Return (x, y) of the center of cell containing provided text 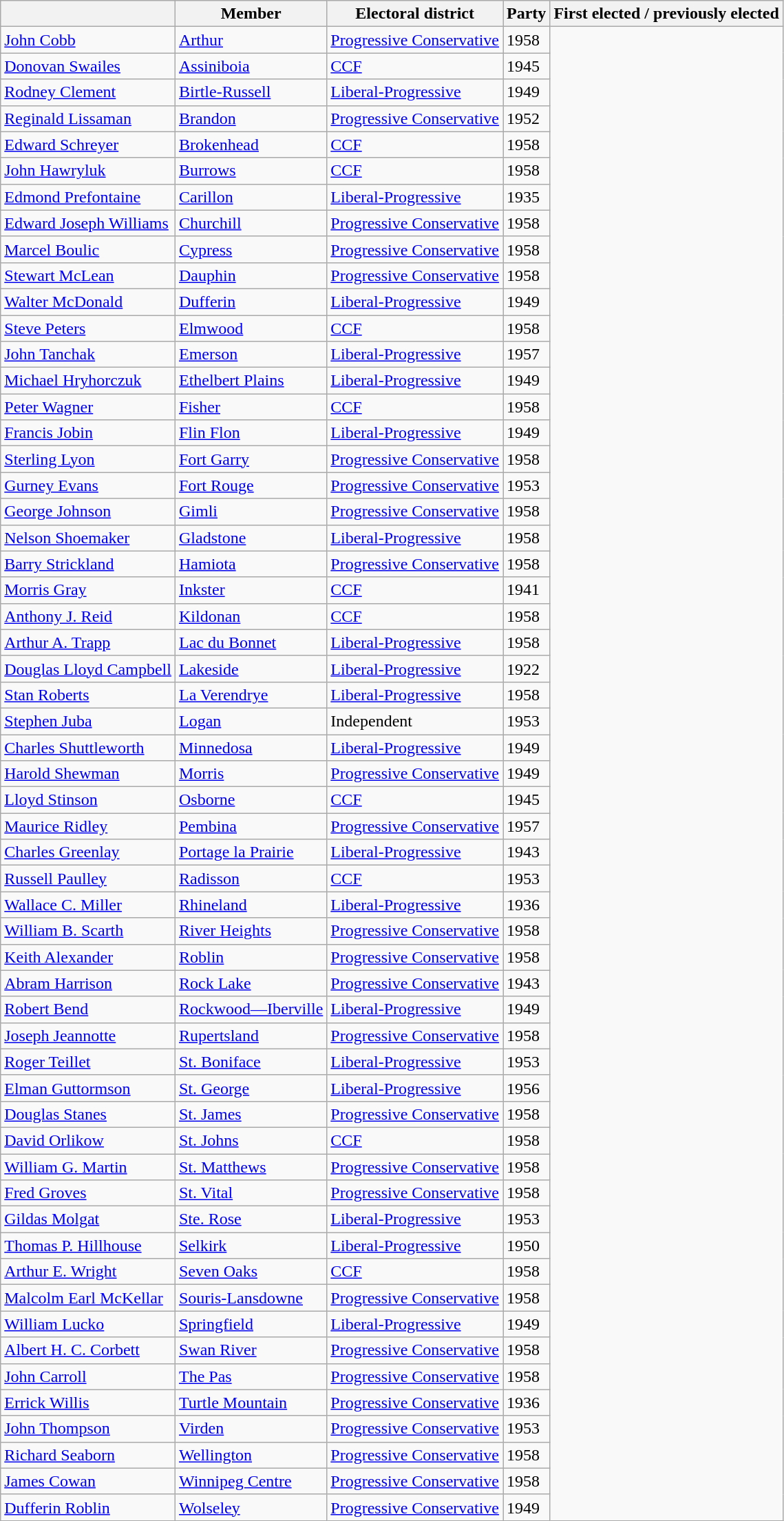
Elmwood (251, 328)
Pembina (251, 826)
Emerson (251, 355)
Rock Lake (251, 983)
The Pas (251, 1376)
Errick Willis (88, 1403)
Hamiota (251, 564)
Morris (251, 774)
Albert H. C. Corbett (88, 1350)
Springfield (251, 1324)
John Cobb (88, 40)
Edward Joseph Williams (88, 223)
Dufferin Roblin (88, 1507)
Stephen Juba (88, 721)
Churchill (251, 223)
Souris-Lansdowne (251, 1298)
Arthur E. Wright (88, 1272)
Seven Oaks (251, 1272)
Flin Flon (251, 433)
Stan Roberts (88, 695)
Lac du Bonnet (251, 642)
Sterling Lyon (88, 459)
Carillon (251, 197)
Logan (251, 721)
Joseph Jeannotte (88, 1036)
David Orlikow (88, 1140)
Electoral district (415, 14)
Ethelbert Plains (251, 381)
Inkster (251, 590)
Dufferin (251, 302)
Maurice Ridley (88, 826)
Fisher (251, 407)
Rockwood—Iberville (251, 1009)
1922 (526, 669)
Keith Alexander (88, 957)
George Johnson (88, 512)
Peter Wagner (88, 407)
Osborne (251, 800)
Brandon (251, 118)
Nelson Shoemaker (88, 538)
St. Vital (251, 1193)
Edmond Prefontaine (88, 197)
Fred Groves (88, 1193)
William B. Scarth (88, 931)
Wallace C. Miller (88, 905)
Assiniboia (251, 66)
Selkirk (251, 1246)
Barry Strickland (88, 564)
Turtle Mountain (251, 1403)
Rhineland (251, 905)
Radisson (251, 879)
Roger Teillet (88, 1062)
Francis Jobin (88, 433)
Russell Paulley (88, 879)
Minnedosa (251, 747)
Kildonan (251, 616)
Dauphin (251, 275)
Arthur (251, 40)
Elman Guttormson (88, 1088)
Fort Garry (251, 459)
Edward Schreyer (88, 145)
Party (526, 14)
Cypress (251, 249)
Morris Gray (88, 590)
Arthur A. Trapp (88, 642)
Anthony J. Reid (88, 616)
First elected / previously elected (666, 14)
Lloyd Stinson (88, 800)
Gurney Evans (88, 485)
Walter McDonald (88, 302)
Winnipeg Centre (251, 1481)
Reginald Lissaman (88, 118)
Birtle-Russell (251, 92)
1935 (526, 197)
Gildas Molgat (88, 1219)
Portage la Prairie (251, 852)
Douglas Lloyd Campbell (88, 669)
Virden (251, 1429)
Roblin (251, 957)
1950 (526, 1246)
Donovan Swailes (88, 66)
1956 (526, 1088)
St. Matthews (251, 1167)
John Tanchak (88, 355)
Malcolm Earl McKellar (88, 1298)
John Hawryluk (88, 171)
Richard Seaborn (88, 1455)
St. James (251, 1114)
Brokenhead (251, 145)
St. Boniface (251, 1062)
1952 (526, 118)
Robert Bend (88, 1009)
Steve Peters (88, 328)
William G. Martin (88, 1167)
James Cowan (88, 1481)
Rodney Clement (88, 92)
Harold Shewman (88, 774)
Douglas Stanes (88, 1114)
Fort Rouge (251, 485)
Stewart McLean (88, 275)
John Thompson (88, 1429)
Gimli (251, 512)
Independent (415, 721)
John Carroll (88, 1376)
St. Johns (251, 1140)
River Heights (251, 931)
Wellington (251, 1455)
Thomas P. Hillhouse (88, 1246)
La Verendrye (251, 695)
1941 (526, 590)
Rupertsland (251, 1036)
Charles Greenlay (88, 852)
Marcel Boulic (88, 249)
Abram Harrison (88, 983)
Ste. Rose (251, 1219)
Lakeside (251, 669)
Michael Hryhorczuk (88, 381)
Swan River (251, 1350)
St. George (251, 1088)
Wolseley (251, 1507)
Burrows (251, 171)
Charles Shuttleworth (88, 747)
Gladstone (251, 538)
Member (251, 14)
William Lucko (88, 1324)
